Identify which cell holds the provided text, then report its [x, y] central coordinate. 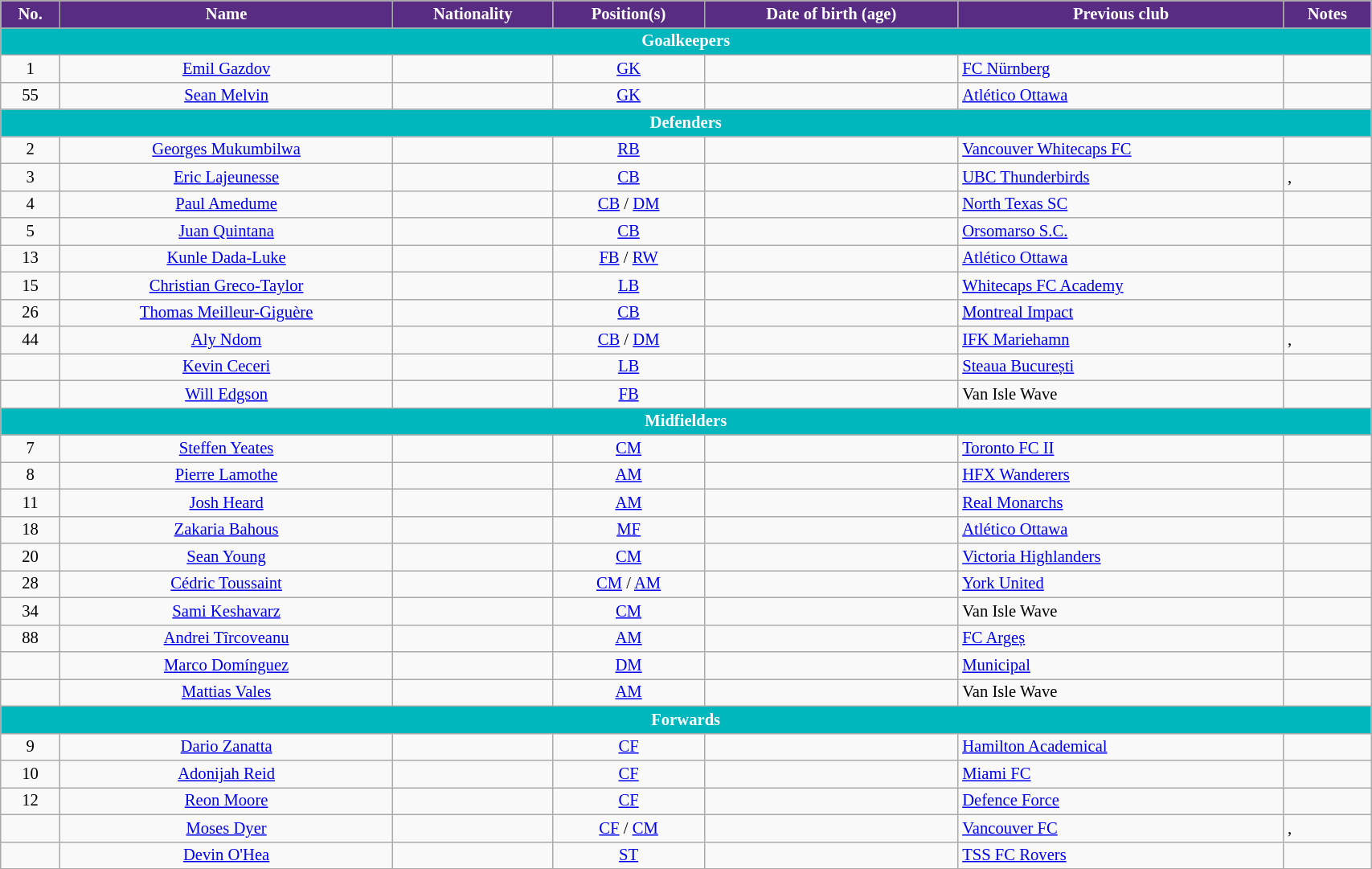
Orsomarso S.C. [1120, 231]
UBC Thunderbirds [1120, 177]
Position(s) [629, 14]
DM [629, 665]
Montreal Impact [1120, 313]
2 [31, 150]
IFK Mariehamn [1120, 340]
Miami FC [1120, 774]
1 [31, 68]
Forwards [686, 719]
CM / AM [629, 584]
Reon Moore [227, 801]
FB [629, 394]
No. [31, 14]
FC Nürnberg [1120, 68]
CF / CM [629, 828]
Pierre Lamothe [227, 475]
26 [31, 313]
Sean Young [227, 557]
Previous club [1120, 14]
20 [31, 557]
Hamilton Academical [1120, 747]
Kunle Dada-Luke [227, 258]
Municipal [1120, 665]
Josh Heard [227, 502]
Vancouver Whitecaps FC [1120, 150]
18 [31, 530]
Christian Greco-Taylor [227, 285]
8 [31, 475]
Will Edgson [227, 394]
Goalkeepers [686, 41]
Name [227, 14]
7 [31, 448]
Midfielders [686, 421]
44 [31, 340]
ST [629, 855]
13 [31, 258]
4 [31, 204]
11 [31, 502]
Emil Gazdov [227, 68]
Mattias Vales [227, 692]
3 [31, 177]
5 [31, 231]
Whitecaps FC Academy [1120, 285]
Marco Domínguez [227, 665]
Andrei Tîrcoveanu [227, 638]
Steaua București [1120, 367]
Devin O'Hea [227, 855]
Moses Dyer [227, 828]
88 [31, 638]
Paul Amedume [227, 204]
Defence Force [1120, 801]
Victoria Highlanders [1120, 557]
RB [629, 150]
15 [31, 285]
9 [31, 747]
Georges Mukumbilwa [227, 150]
55 [31, 96]
Sean Melvin [227, 96]
Aly Ndom [227, 340]
FB / RW [629, 258]
Real Monarchs [1120, 502]
Vancouver FC [1120, 828]
Nationality [473, 14]
York United [1120, 584]
12 [31, 801]
Sami Keshavarz [227, 611]
TSS FC Rovers [1120, 855]
North Texas SC [1120, 204]
Juan Quintana [227, 231]
34 [31, 611]
Adonijah Reid [227, 774]
Kevin Ceceri [227, 367]
Eric Lajeunesse [227, 177]
HFX Wanderers [1120, 475]
Steffen Yeates [227, 448]
Toronto FC II [1120, 448]
Thomas Meilleur-Giguère [227, 313]
Defenders [686, 123]
Zakaria Bahous [227, 530]
MF [629, 530]
Dario Zanatta [227, 747]
10 [31, 774]
Notes [1328, 14]
FC Argeș [1120, 638]
28 [31, 584]
Cédric Toussaint [227, 584]
Date of birth (age) [831, 14]
